Search for the cell housing the specified text and yield its [X, Y] center coordinate. 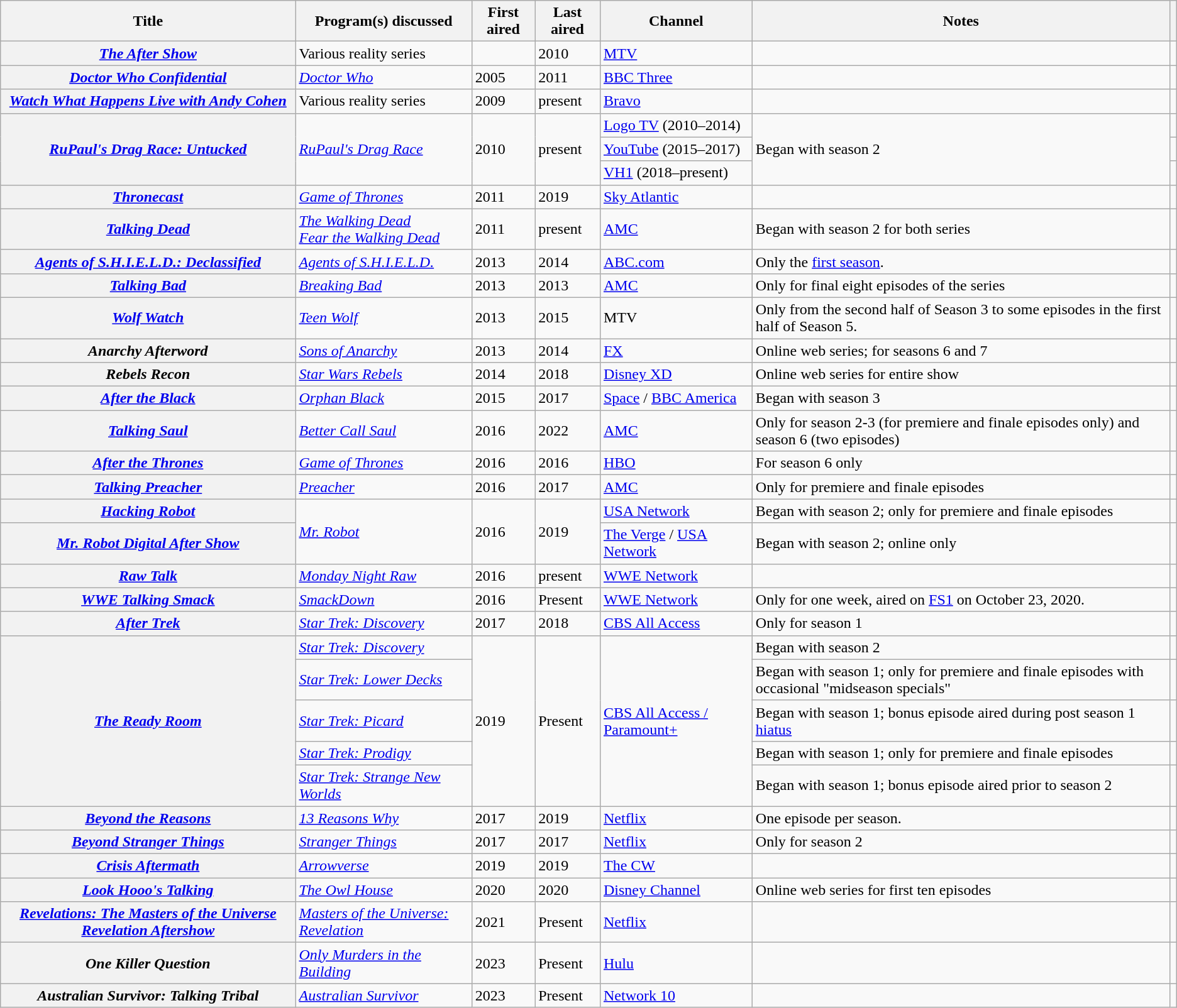
The Owl House [384, 890]
Online web series; for seasons 6 and 7 [961, 350]
Talking Saul [148, 431]
Revelations: The Masters of the Universe Revelation Aftershow [148, 923]
Notes [961, 21]
Only for season 2 [961, 842]
Mr. Robot [384, 532]
WWE Talking Smack [148, 600]
Teen Wolf [384, 318]
Logo TV (2010–2014) [676, 125]
Monday Night Raw [384, 576]
Star Trek: Picard [384, 720]
Bravo [676, 101]
Only from the second half of Season 3 to some episodes in the first half of Season 5. [961, 318]
Star Wars Rebels [384, 375]
The Walking DeadFear the Walking Dead [384, 229]
Only Murders in the Building [384, 963]
Only for final eight episodes of the series [961, 285]
Program(s) discussed [384, 21]
Beyond the Reasons [148, 818]
The CW [676, 866]
FX [676, 350]
Space / BBC America [676, 398]
One episode per season. [961, 818]
VH1 (2018–present) [676, 173]
USA Network [676, 511]
Talking Dead [148, 229]
Title [148, 21]
Rebels Recon [148, 375]
Australian Survivor: Talking Tribal [148, 995]
Only for one week, aired on FS1 on October 23, 2020. [961, 600]
Began with season 2; only for premiere and finale episodes [961, 511]
Better Call Saul [384, 431]
Star Trek: Lower Decks [384, 680]
Mr. Robot Digital After Show [148, 543]
2021 [503, 923]
HBO [676, 463]
RuPaul's Drag Race: Untucked [148, 149]
Breaking Bad [384, 285]
Only for season 2-3 (for premiere and finale episodes only) and season 6 (two episodes) [961, 431]
Arrowverse [384, 866]
CBS All Access [676, 623]
The Verge / USA Network [676, 543]
13 Reasons Why [384, 818]
Talking Bad [148, 285]
Began with season 1; only for premiere and finale episodes [961, 753]
2022 [568, 431]
First aired [503, 21]
Talking Preacher [148, 487]
Sons of Anarchy [384, 350]
Crisis Aftermath [148, 866]
Star Trek: Strange New Worlds [384, 786]
Raw Talk [148, 576]
Agents of S.H.I.E.L.D.: Declassified [148, 261]
Preacher [384, 487]
After the Black [148, 398]
Orphan Black [384, 398]
For season 6 only [961, 463]
Doctor Who [384, 77]
Began with season 2; online only [961, 543]
Thronecast [148, 197]
CBS All Access / Paramount+ [676, 720]
Began with season 2 for both series [961, 229]
Disney Channel [676, 890]
Channel [676, 21]
Stranger Things [384, 842]
The Ready Room [148, 720]
After Trek [148, 623]
Star Trek: Prodigy [384, 753]
Last aired [568, 21]
Only for premiere and finale episodes [961, 487]
Wolf Watch [148, 318]
RuPaul's Drag Race [384, 149]
Only for season 1 [961, 623]
BBC Three [676, 77]
Sky Atlantic [676, 197]
2009 [503, 101]
After the Thrones [148, 463]
Masters of the Universe: Revelation [384, 923]
YouTube (2015–2017) [676, 149]
One Killer Question [148, 963]
Australian Survivor [384, 995]
Began with season 1; bonus episode aired during post season 1 hiatus [961, 720]
Network 10 [676, 995]
The After Show [148, 53]
Beyond Stranger Things [148, 842]
Watch What Happens Live with Andy Cohen [148, 101]
Look Hooo's Talking [148, 890]
Online web series for entire show [961, 375]
Only the first season. [961, 261]
Doctor Who Confidential [148, 77]
Hulu [676, 963]
Agents of S.H.I.E.L.D. [384, 261]
ABC.com [676, 261]
Began with season 1; only for premiere and finale episodes with occasional "midseason specials" [961, 680]
Disney XD [676, 375]
Began with season 1; bonus episode aired prior to season 2 [961, 786]
Hacking Robot [148, 511]
2005 [503, 77]
Began with season 3 [961, 398]
Online web series for first ten episodes [961, 890]
SmackDown [384, 600]
Anarchy Afterword [148, 350]
